Return [x, y] of the center of cell containing provided text 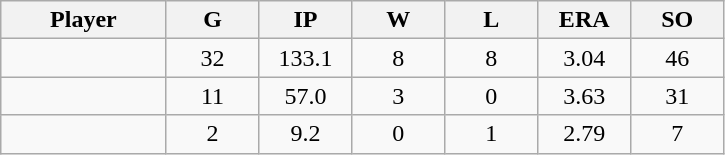
57.0 [306, 96]
7 [678, 134]
SO [678, 20]
IP [306, 20]
G [212, 20]
9.2 [306, 134]
W [398, 20]
3.04 [584, 58]
46 [678, 58]
3 [398, 96]
3.63 [584, 96]
Player [84, 20]
1 [492, 134]
11 [212, 96]
2 [212, 134]
133.1 [306, 58]
2.79 [584, 134]
32 [212, 58]
L [492, 20]
31 [678, 96]
ERA [584, 20]
